From the cell containing the given text, extract its center point as (x, y) coordinate. 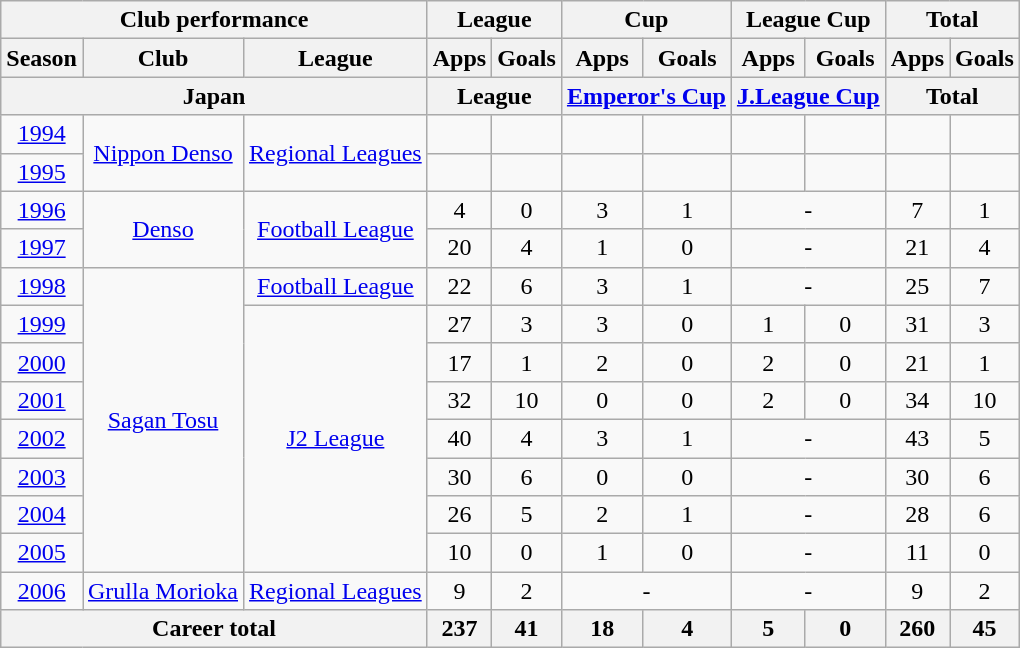
34 (917, 400)
1997 (42, 248)
2003 (42, 477)
1995 (42, 172)
45 (985, 629)
Japan (214, 96)
27 (459, 324)
Nippon Denso (162, 153)
2002 (42, 438)
28 (917, 515)
18 (602, 629)
Club performance (214, 20)
26 (459, 515)
J2 League (336, 438)
Sagan Tosu (162, 419)
260 (917, 629)
237 (459, 629)
Club (162, 58)
Emperor's Cup (646, 96)
2000 (42, 362)
2001 (42, 400)
25 (917, 286)
Cup (646, 20)
17 (459, 362)
Grulla Morioka (162, 591)
2004 (42, 515)
32 (459, 400)
1994 (42, 134)
Season (42, 58)
Denso (162, 229)
43 (917, 438)
41 (527, 629)
22 (459, 286)
1999 (42, 324)
31 (917, 324)
20 (459, 248)
1996 (42, 210)
40 (459, 438)
2006 (42, 591)
League Cup (808, 20)
1998 (42, 286)
2005 (42, 553)
11 (917, 553)
J.League Cup (808, 96)
Career total (214, 629)
